Provide the [x, y] coordinate of the cell's center where the given text is located.  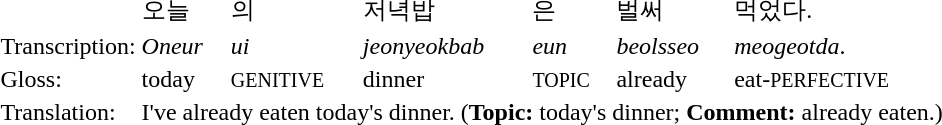
Oneur [183, 47]
GENITIVE [294, 79]
TOPIC [572, 79]
beolsseo [672, 47]
dinner [444, 79]
already [672, 79]
eun [572, 47]
ui [294, 47]
today [183, 79]
jeonyeokbab [444, 47]
